Detect which cell encompasses the target text, then output its [X, Y] center coordinate. 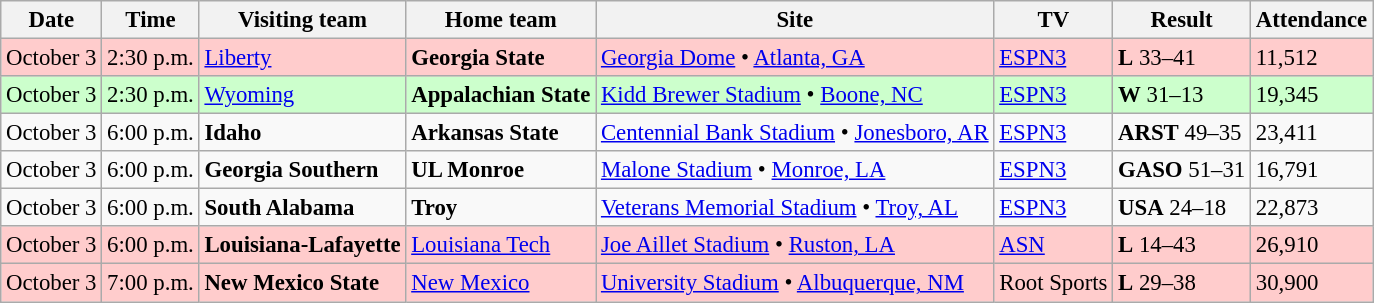
26,910 [1312, 245]
South Alabama [302, 208]
University Stadium • Albuquerque, NM [795, 283]
Georgia State [501, 58]
TV [1054, 20]
Wyoming [302, 95]
UL Monroe [501, 170]
7:00 p.m. [150, 283]
Appalachian State [501, 95]
Attendance [1312, 20]
New Mexico [501, 283]
Arkansas State [501, 133]
Idaho [302, 133]
22,873 [1312, 208]
Visiting team [302, 20]
Joe Aillet Stadium • Ruston, LA [795, 245]
16,791 [1312, 170]
Georgia Southern [302, 170]
Site [795, 20]
Louisiana-Lafayette [302, 245]
Result [1182, 20]
GASO 51–31 [1182, 170]
Liberty [302, 58]
W 31–13 [1182, 95]
Date [52, 20]
Georgia Dome • Atlanta, GA [795, 58]
Root Sports [1054, 283]
Centennial Bank Stadium • Jonesboro, AR [795, 133]
L 14–43 [1182, 245]
Malone Stadium • Monroe, LA [795, 170]
30,900 [1312, 283]
Time [150, 20]
L 29–38 [1182, 283]
ARST 49–35 [1182, 133]
11,512 [1312, 58]
Veterans Memorial Stadium • Troy, AL [795, 208]
Troy [501, 208]
23,411 [1312, 133]
L 33–41 [1182, 58]
New Mexico State [302, 283]
19,345 [1312, 95]
Home team [501, 20]
Louisiana Tech [501, 245]
USA 24–18 [1182, 208]
Kidd Brewer Stadium • Boone, NC [795, 95]
ASN [1054, 245]
